Output the (x, y) coordinate of the center of the cell containing the given text.  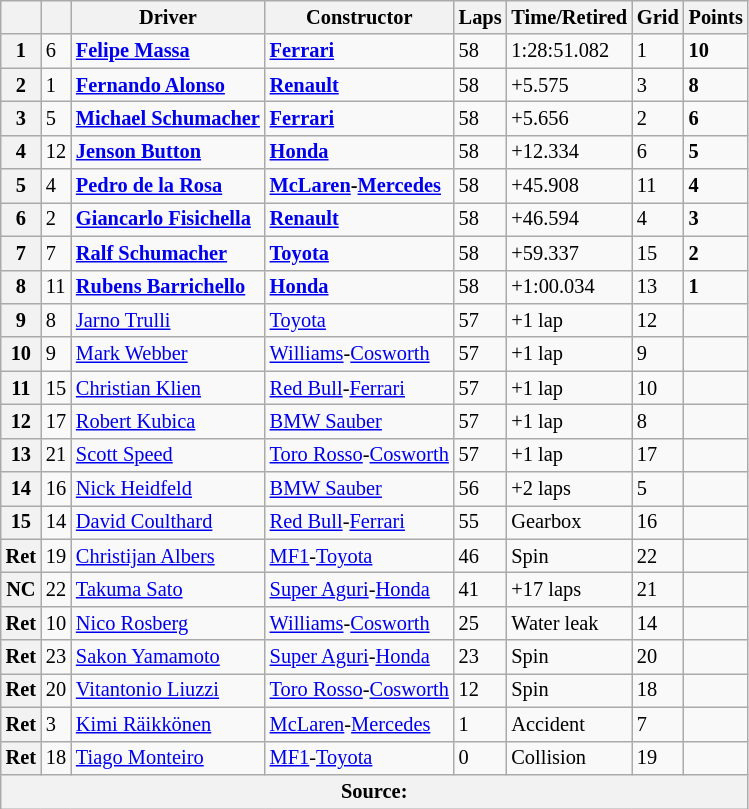
Water leak (569, 623)
Sakon Yamamoto (168, 657)
Grid (658, 17)
David Coulthard (168, 522)
Vitantonio Liuzzi (168, 690)
NC (21, 589)
Nico Rosberg (168, 623)
Michael Schumacher (168, 118)
Giancarlo Fisichella (168, 219)
Nick Heidfeld (168, 489)
25 (480, 623)
Pedro de la Rosa (168, 186)
Ralf Schumacher (168, 253)
1:28:51.082 (569, 51)
+12.334 (569, 152)
Collision (569, 758)
Mark Webber (168, 354)
+45.908 (569, 186)
Constructor (360, 17)
Kimi Räikkönen (168, 724)
Source: (374, 791)
Gearbox (569, 522)
Christijan Albers (168, 556)
Robert Kubica (168, 421)
Accident (569, 724)
+46.594 (569, 219)
0 (480, 758)
Fernando Alonso (168, 85)
41 (480, 589)
Christian Klien (168, 388)
Time/Retired (569, 17)
Rubens Barrichello (168, 287)
+5.575 (569, 85)
Points (716, 17)
Driver (168, 17)
Felipe Massa (168, 51)
+1:00.034 (569, 287)
46 (480, 556)
+59.337 (569, 253)
Jarno Trulli (168, 320)
Takuma Sato (168, 589)
Scott Speed (168, 455)
55 (480, 522)
56 (480, 489)
+2 laps (569, 489)
+5.656 (569, 118)
Tiago Monteiro (168, 758)
Jenson Button (168, 152)
+17 laps (569, 589)
Laps (480, 17)
